Return [x, y] of the center of cell containing provided text 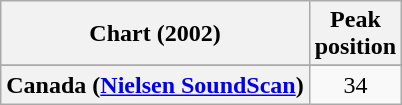
Canada (Nielsen SoundScan) [155, 85]
Peakposition [355, 34]
Chart (2002) [155, 34]
34 [355, 85]
